Search for the cell housing the specified text and yield its (x, y) center coordinate. 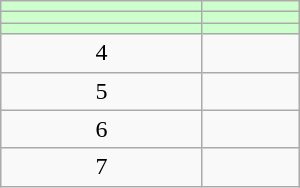
5 (102, 91)
7 (102, 167)
4 (102, 53)
6 (102, 129)
